Pinpoint the cell where the given text exists, returning its [x, y] midpoint coordinate. 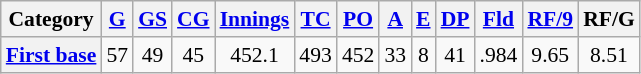
8 [424, 55]
A [395, 19]
E [424, 19]
RF/G [609, 19]
49 [152, 55]
PO [358, 19]
452.1 [255, 55]
45 [194, 55]
8.51 [609, 55]
GS [152, 19]
Fld [498, 19]
9.65 [550, 55]
Category [52, 19]
41 [456, 55]
TC [316, 19]
CG [194, 19]
57 [117, 55]
DP [456, 19]
Innings [255, 19]
.984 [498, 55]
First base [52, 55]
452 [358, 55]
RF/9 [550, 19]
G [117, 19]
493 [316, 55]
33 [395, 55]
